Provide the (x, y) coordinate of the cell's center where the given text is located.  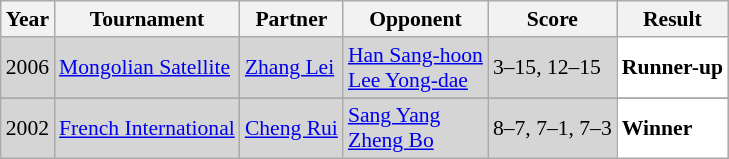
Winner (672, 128)
Cheng Rui (292, 128)
3–15, 12–15 (552, 68)
Mongolian Satellite (147, 68)
Han Sang-hoon Lee Yong-dae (416, 68)
2002 (28, 128)
French International (147, 128)
Result (672, 19)
Zhang Lei (292, 68)
Opponent (416, 19)
Sang Yang Zheng Bo (416, 128)
Tournament (147, 19)
Year (28, 19)
Runner-up (672, 68)
2006 (28, 68)
8–7, 7–1, 7–3 (552, 128)
Score (552, 19)
Partner (292, 19)
